Provide the [X, Y] coordinate of the cell's center where the given text is located.  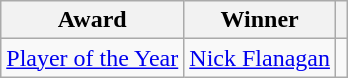
Winner [260, 20]
Nick Flanagan [260, 58]
Player of the Year [92, 58]
Award [92, 20]
